Scan for the cell matching the given text and deliver its [x, y] coordinate at center. 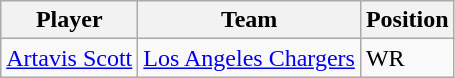
Los Angeles Chargers [250, 58]
WR [407, 58]
Player [70, 20]
Artavis Scott [70, 58]
Team [250, 20]
Position [407, 20]
